Capture the cell that displays the provided text and extract its [x, y] central coordinate. 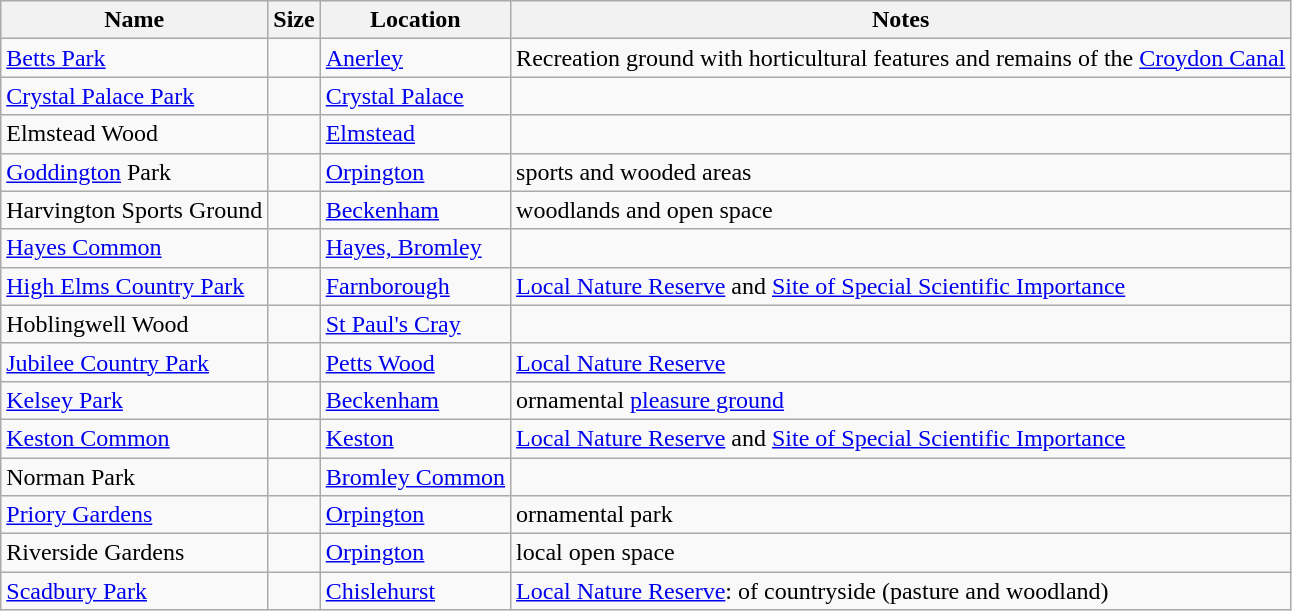
High Elms Country Park [134, 286]
Betts Park [134, 58]
woodlands and open space [901, 210]
Size [294, 20]
Jubilee Country Park [134, 362]
ornamental park [901, 515]
Hoblingwell Wood [134, 324]
Priory Gardens [134, 515]
Elmstead Wood [134, 134]
Norman Park [134, 477]
local open space [901, 553]
Local Nature Reserve: of countryside (pasture and woodland) [901, 591]
Keston Common [134, 438]
Goddington Park [134, 172]
Local Nature Reserve [901, 362]
St Paul's Cray [415, 324]
Bromley Common [415, 477]
Kelsey Park [134, 400]
Elmstead [415, 134]
Harvington Sports Ground [134, 210]
Location [415, 20]
Hayes Common [134, 248]
Name [134, 20]
Keston [415, 438]
Recreation ground with horticultural features and remains of the Croydon Canal [901, 58]
Notes [901, 20]
Riverside Gardens [134, 553]
Crystal Palace [415, 96]
ornamental pleasure ground [901, 400]
Scadbury Park [134, 591]
Farnborough [415, 286]
Chislehurst [415, 591]
Anerley [415, 58]
Petts Wood [415, 362]
Hayes, Bromley [415, 248]
sports and wooded areas [901, 172]
Crystal Palace Park [134, 96]
